Return [X, Y] of the center of cell containing provided text 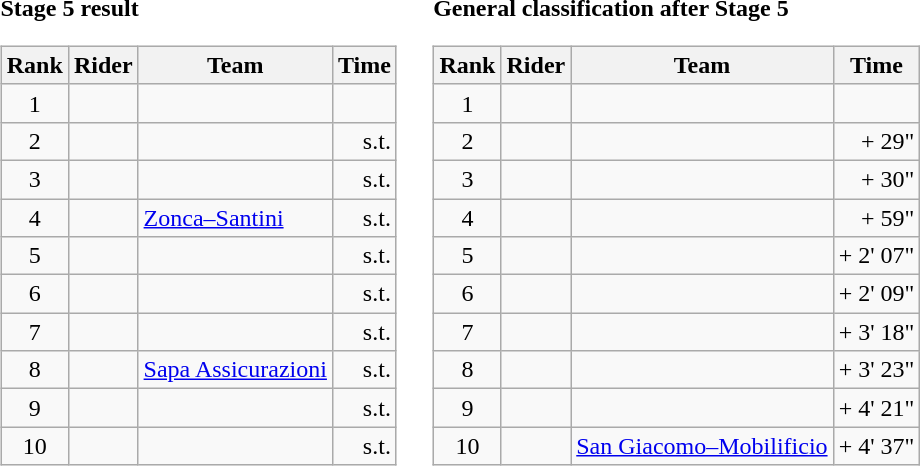
+ 2' 09" [876, 294]
San Giacomo–Mobilificio [702, 446]
Sapa Assicurazioni [235, 370]
+ 30" [876, 179]
+ 59" [876, 217]
Zonca–Santini [235, 217]
+ 4' 37" [876, 446]
+ 3' 18" [876, 332]
+ 2' 07" [876, 256]
+ 4' 21" [876, 408]
+ 3' 23" [876, 370]
+ 29" [876, 141]
